Determine the (x, y) coordinate at the center of the cell enclosing the given text.  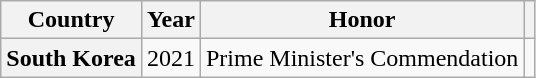
Honor (362, 20)
Country (72, 20)
Year (170, 20)
South Korea (72, 58)
Prime Minister's Commendation (362, 58)
2021 (170, 58)
